For the text-containing cell, return its midpoint in [X, Y] coordinate format. 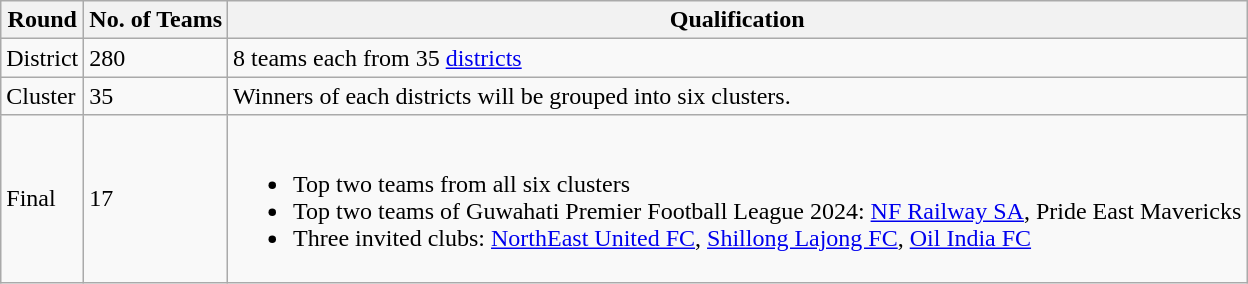
Qualification [738, 20]
8 teams each from 35 districts [738, 58]
Cluster [42, 96]
No. of Teams [156, 20]
Round [42, 20]
17 [156, 198]
District [42, 58]
Final [42, 198]
35 [156, 96]
Winners of each districts will be grouped into six clusters. [738, 96]
280 [156, 58]
